Provide the (X, Y) coordinate of the cell's center where the given text is located.  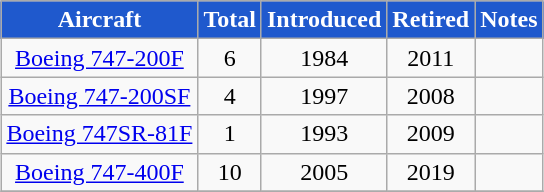
Retired (431, 20)
Notes (509, 20)
Aircraft (100, 20)
1 (230, 134)
Boeing 747SR-81F (100, 134)
2011 (431, 58)
2008 (431, 96)
Boeing 747-200SF (100, 96)
1993 (324, 134)
2005 (324, 172)
4 (230, 96)
10 (230, 172)
Boeing 747-400F (100, 172)
2019 (431, 172)
1984 (324, 58)
Introduced (324, 20)
2009 (431, 134)
Total (230, 20)
Boeing 747-200F (100, 58)
1997 (324, 96)
6 (230, 58)
